Capture the cell that displays the provided text and extract its (X, Y) central coordinate. 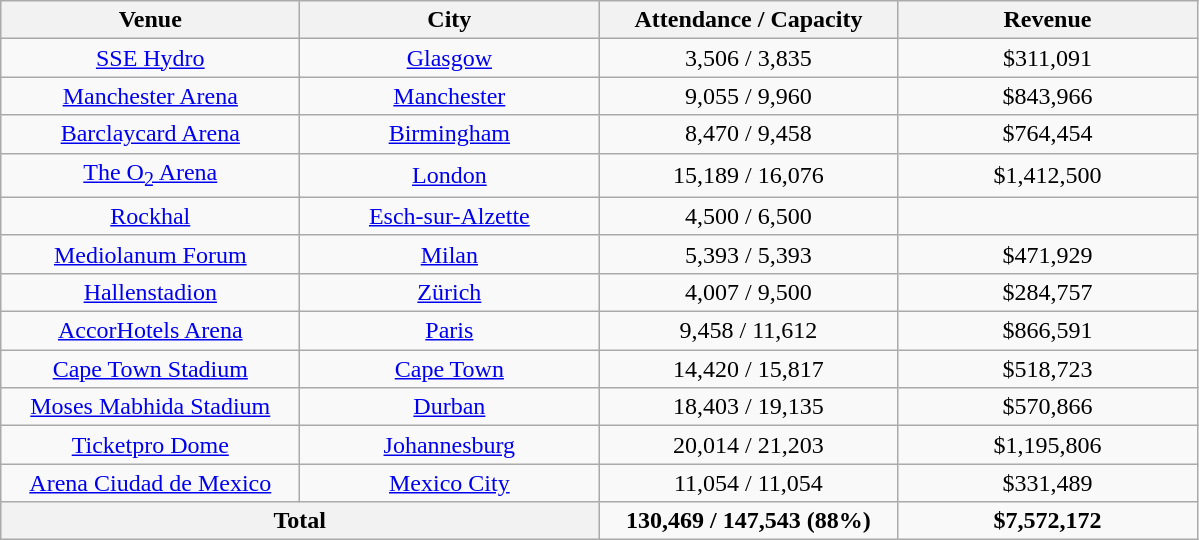
$311,091 (1048, 58)
18,403 / 19,135 (748, 407)
Manchester Arena (150, 96)
$7,572,172 (1048, 521)
Durban (450, 407)
$764,454 (1048, 134)
$471,929 (1048, 254)
3,506 / 3,835 (748, 58)
$866,591 (1048, 331)
Hallenstadion (150, 292)
Milan (450, 254)
14,420 / 15,817 (748, 369)
Arena Ciudad de Mexico (150, 483)
Esch-sur-Alzette (450, 216)
Glasgow (450, 58)
AccorHotels Arena (150, 331)
Birmingham (450, 134)
$1,412,500 (1048, 175)
$284,757 (1048, 292)
8,470 / 9,458 (748, 134)
Venue (150, 20)
SSE Hydro (150, 58)
$570,866 (1048, 407)
Mexico City (450, 483)
$518,723 (1048, 369)
9,055 / 9,960 (748, 96)
The O2 Arena (150, 175)
London (450, 175)
Mediolanum Forum (150, 254)
Barclaycard Arena (150, 134)
Johannesburg (450, 445)
Zürich (450, 292)
9,458 / 11,612 (748, 331)
$331,489 (1048, 483)
130,469 / 147,543 (88%) (748, 521)
Manchester (450, 96)
15,189 / 16,076 (748, 175)
$843,966 (1048, 96)
$1,195,806 (1048, 445)
4,500 / 6,500 (748, 216)
Cape Town Stadium (150, 369)
Revenue (1048, 20)
Cape Town (450, 369)
City (450, 20)
20,014 / 21,203 (748, 445)
4,007 / 9,500 (748, 292)
Rockhal (150, 216)
Attendance / Capacity (748, 20)
5,393 / 5,393 (748, 254)
Paris (450, 331)
Moses Mabhida Stadium (150, 407)
11,054 / 11,054 (748, 483)
Total (300, 521)
Ticketpro Dome (150, 445)
